Return the [X, Y] coordinate for the center point of the cell that contains the specified text.  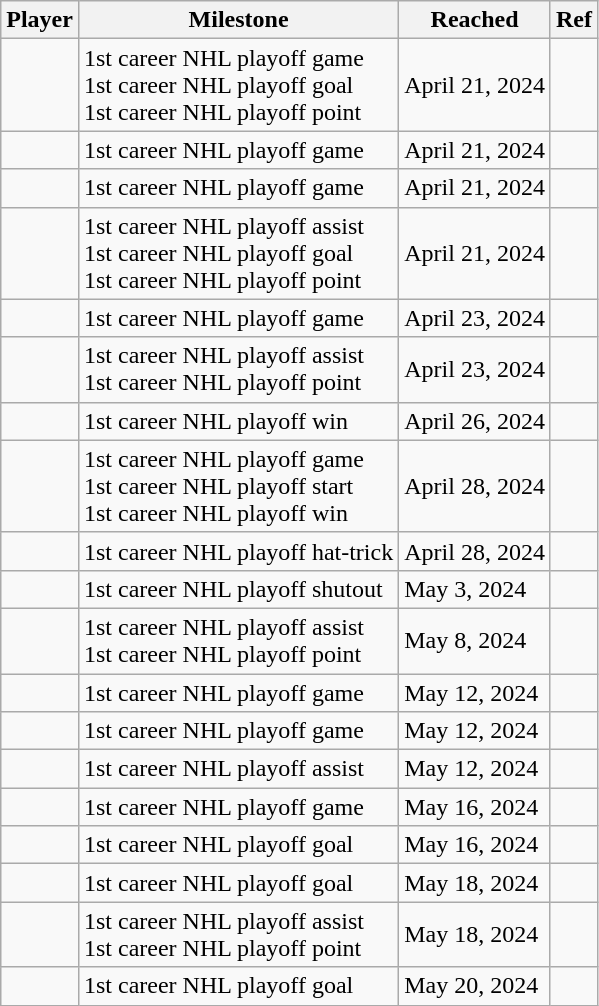
1st career NHL playoff assist [238, 769]
May 20, 2024 [475, 986]
1st career NHL playoff game1st career NHL playoff goal1st career NHL playoff point [238, 85]
1st career NHL playoff shutout [238, 589]
Player [40, 20]
May 3, 2024 [475, 589]
April 26, 2024 [475, 421]
May 8, 2024 [475, 640]
Ref [574, 20]
Reached [475, 20]
1st career NHL playoff hat-trick [238, 551]
1st career NHL playoff win [238, 421]
1st career NHL playoff assist1st career NHL playoff goal1st career NHL playoff point [238, 253]
Milestone [238, 20]
1st career NHL playoff game1st career NHL playoff start1st career NHL playoff win [238, 486]
